Find where the given text appears and provide that cell's center as [X, Y] coordinate. 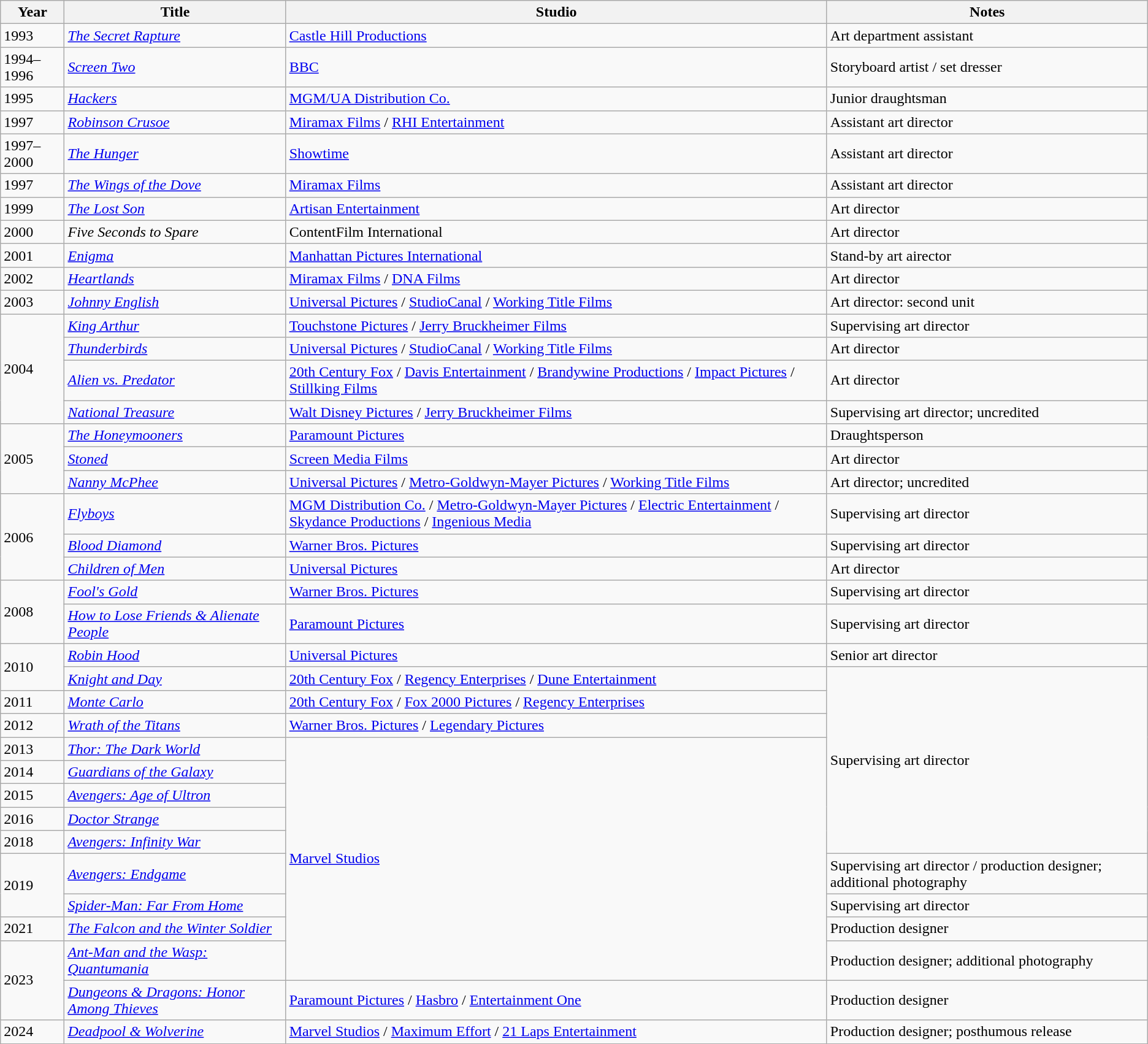
2012 [33, 725]
Notes [987, 12]
The Lost Son [175, 209]
Senior art director [987, 655]
The Wings of the Dove [175, 185]
National Treasure [175, 412]
Showtime [556, 153]
Supervising art director; uncredited [987, 412]
2008 [33, 612]
Monte Carlo [175, 702]
Knight and Day [175, 678]
Studio [556, 12]
2006 [33, 537]
2011 [33, 702]
Johnny English [175, 302]
2015 [33, 796]
2021 [33, 929]
ContentFilm International [556, 232]
2010 [33, 667]
Universal Pictures / Metro-Goldwyn-Mayer Pictures / Working Title Films [556, 482]
Art director: second unit [987, 302]
2004 [33, 369]
Touchstone Pictures / Jerry Bruckheimer Films [556, 326]
Avengers: Infinity War [175, 842]
Thunderbirds [175, 349]
Thor: The Dark World [175, 749]
Castle Hill Productions [556, 36]
1999 [33, 209]
2019 [33, 886]
Marvel Studios [556, 859]
Dungeons & Dragons: Honor Among Thieves [175, 1000]
Doctor Strange [175, 819]
Art department assistant [987, 36]
Junior draughtsman [987, 99]
Manhattan Pictures International [556, 255]
2014 [33, 772]
2001 [33, 255]
Art director; uncredited [987, 482]
Artisan Entertainment [556, 209]
Screen Media Films [556, 459]
2000 [33, 232]
20th Century Fox / Davis Entertainment / Brandywine Productions / Impact Pictures / Stillking Films [556, 380]
2013 [33, 749]
2023 [33, 980]
Robinson Crusoe [175, 122]
Flyboys [175, 514]
Title [175, 12]
2005 [33, 459]
Year [33, 12]
2016 [33, 819]
Spider-Man: Far From Home [175, 905]
Draughtsperson [987, 436]
Production designer; additional photography [987, 961]
Ant-Man and the Wasp: Quantumania [175, 961]
Paramount Pictures / Hasbro / Entertainment One [556, 1000]
Deadpool & Wolverine [175, 1032]
Alien vs. Predator [175, 380]
1997–2000 [33, 153]
Stand-by art airector [987, 255]
Avengers: Endgame [175, 873]
Hackers [175, 99]
The Hunger [175, 153]
Enigma [175, 255]
2003 [33, 302]
Miramax Films / RHI Entertainment [556, 122]
Miramax Films / DNA Films [556, 278]
Nanny McPhee [175, 482]
MGM Distribution Co. / Metro-Goldwyn-Mayer Pictures / Electric Entertainment / Skydance Productions / Ingenious Media [556, 514]
Blood Diamond [175, 545]
Children of Men [175, 569]
MGM/UA Distribution Co. [556, 99]
Walt Disney Pictures / Jerry Bruckheimer Films [556, 412]
Production designer; posthumous release [987, 1032]
The Honeymooners [175, 436]
Marvel Studios / Maximum Effort / 21 Laps Entertainment [556, 1032]
King Arthur [175, 326]
Miramax Films [556, 185]
The Falcon and the Winter Soldier [175, 929]
Screen Two [175, 67]
1994–1996 [33, 67]
The Secret Rapture [175, 36]
Heartlands [175, 278]
Fool's Gold [175, 592]
Wrath of the Titans [175, 725]
Robin Hood [175, 655]
Five Seconds to Spare [175, 232]
Stoned [175, 459]
20th Century Fox / Regency Enterprises / Dune Entertainment [556, 678]
BBC [556, 67]
Supervising art director / production designer; additional photography [987, 873]
1993 [33, 36]
Storyboard artist / set dresser [987, 67]
Warner Bros. Pictures / Legendary Pictures [556, 725]
20th Century Fox / Fox 2000 Pictures / Regency Enterprises [556, 702]
2002 [33, 278]
1995 [33, 99]
Guardians of the Galaxy [175, 772]
2018 [33, 842]
Avengers: Age of Ultron [175, 796]
How to Lose Friends & Alienate People [175, 623]
2024 [33, 1032]
